From the cell containing the given text, extract its center point as [x, y] coordinate. 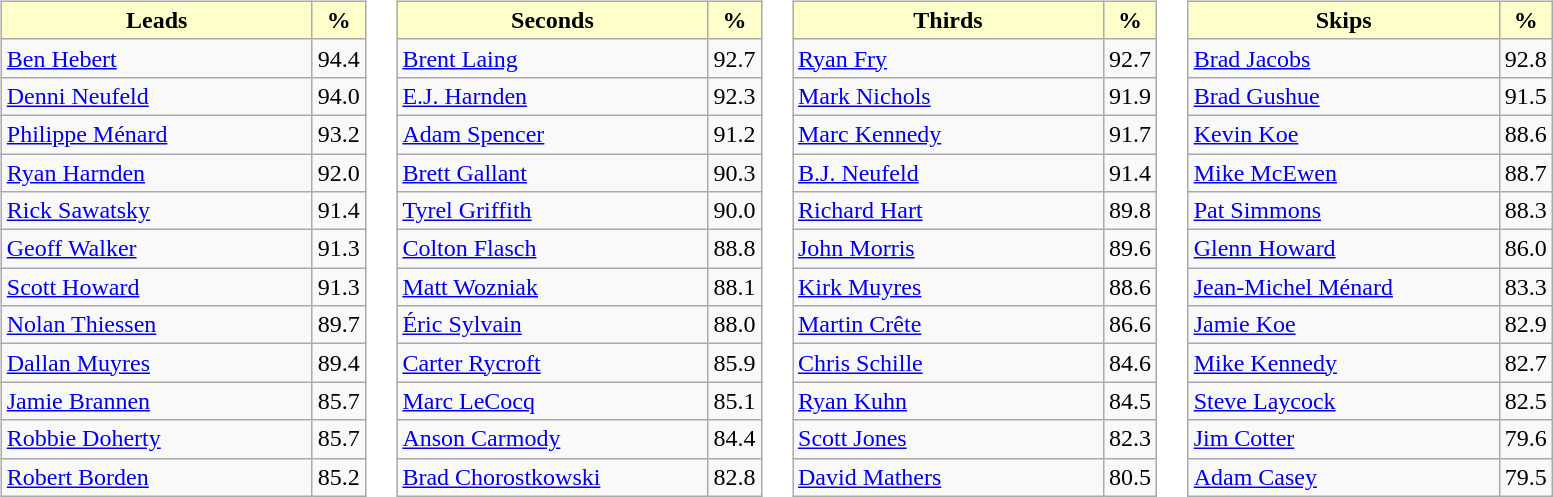
82.9 [1526, 325]
91.9 [1130, 96]
Skips [1344, 20]
86.6 [1130, 325]
91.5 [1526, 96]
Jamie Koe [1344, 325]
84.5 [1130, 401]
Carter Rycroft [552, 363]
Ryan Harnden [156, 173]
89.7 [338, 325]
Adam Spencer [552, 134]
Éric Sylvain [552, 325]
Scott Howard [156, 287]
B.J. Neufeld [948, 173]
Mike McEwen [1344, 173]
Marc Kennedy [948, 134]
David Mathers [948, 477]
85.1 [734, 401]
89.8 [1130, 211]
86.0 [1526, 249]
82.5 [1526, 401]
Dallan Muyres [156, 363]
88.1 [734, 287]
82.3 [1130, 439]
92.0 [338, 173]
Jean-Michel Ménard [1344, 287]
92.8 [1526, 58]
Steve Laycock [1344, 401]
Scott Jones [948, 439]
Brett Gallant [552, 173]
90.3 [734, 173]
89.4 [338, 363]
Matt Wozniak [552, 287]
Brad Jacobs [1344, 58]
Seconds [552, 20]
Brent Laing [552, 58]
85.9 [734, 363]
85.2 [338, 477]
Martin Crête [948, 325]
82.8 [734, 477]
Adam Casey [1344, 477]
88.0 [734, 325]
Anson Carmody [552, 439]
Richard Hart [948, 211]
Brad Chorostkowski [552, 477]
Colton Flasch [552, 249]
Philippe Ménard [156, 134]
88.7 [1526, 173]
94.4 [338, 58]
88.3 [1526, 211]
Denni Neufeld [156, 96]
Chris Schille [948, 363]
John Morris [948, 249]
Marc LeCocq [552, 401]
Kirk Muyres [948, 287]
79.6 [1526, 439]
89.6 [1130, 249]
83.3 [1526, 287]
93.2 [338, 134]
82.7 [1526, 363]
Pat Simmons [1344, 211]
Robbie Doherty [156, 439]
Brad Gushue [1344, 96]
Leads [156, 20]
Mike Kennedy [1344, 363]
Mark Nichols [948, 96]
Tyrel Griffith [552, 211]
Nolan Thiessen [156, 325]
91.2 [734, 134]
92.3 [734, 96]
84.4 [734, 439]
Ryan Kuhn [948, 401]
91.7 [1130, 134]
94.0 [338, 96]
Glenn Howard [1344, 249]
80.5 [1130, 477]
Thirds [948, 20]
Rick Sawatsky [156, 211]
Robert Borden [156, 477]
Jim Cotter [1344, 439]
88.8 [734, 249]
Jamie Brannen [156, 401]
E.J. Harnden [552, 96]
90.0 [734, 211]
Ryan Fry [948, 58]
Kevin Koe [1344, 134]
Ben Hebert [156, 58]
84.6 [1130, 363]
Geoff Walker [156, 249]
79.5 [1526, 477]
